Locate the cell with the specified text and output its [x, y] center coordinate. 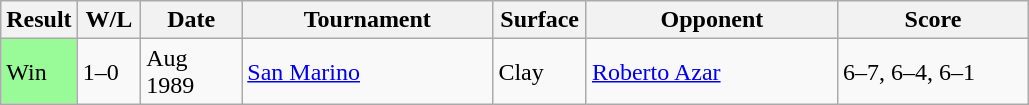
Score [932, 20]
Opponent [712, 20]
W/L [109, 20]
Win [39, 72]
Surface [540, 20]
Date [192, 20]
1–0 [109, 72]
Aug 1989 [192, 72]
6–7, 6–4, 6–1 [932, 72]
San Marino [368, 72]
Clay [540, 72]
Roberto Azar [712, 72]
Result [39, 20]
Tournament [368, 20]
